Determine the [x, y] coordinate at the center of the cell enclosing the given text.  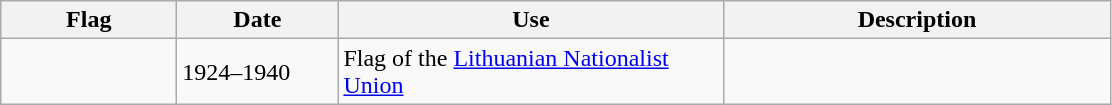
Flag [89, 20]
Description [917, 20]
Flag of the Lithuanian Nationalist Union [531, 72]
Date [258, 20]
Use [531, 20]
1924–1940 [258, 72]
